From the cell containing the given text, extract its center point as [X, Y] coordinate. 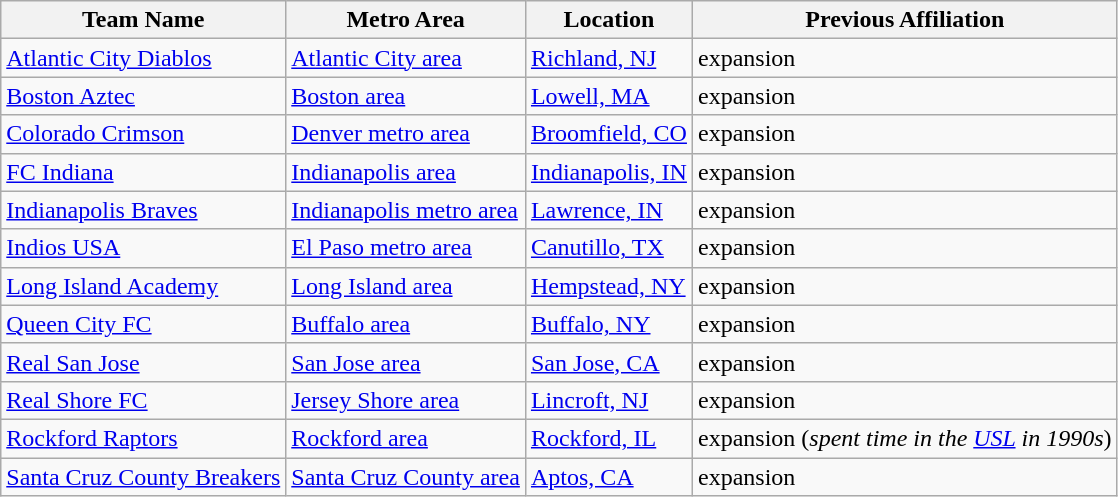
Boston area [406, 96]
Boston Aztec [144, 96]
Lincroft, NJ [608, 400]
Richland, NJ [608, 58]
El Paso metro area [406, 248]
Santa Cruz County area [406, 477]
Location [608, 20]
Buffalo area [406, 324]
Aptos, CA [608, 477]
Canutillo, TX [608, 248]
Long Island area [406, 286]
Buffalo, NY [608, 324]
Real San Jose [144, 362]
Hempstead, NY [608, 286]
Indianapolis metro area [406, 210]
Jersey Shore area [406, 400]
Broomfield, CO [608, 134]
Metro Area [406, 20]
Long Island Academy [144, 286]
Indianapolis Braves [144, 210]
Colorado Crimson [144, 134]
Atlantic City Diablos [144, 58]
Indios USA [144, 248]
Lowell, MA [608, 96]
San Jose, CA [608, 362]
Indianapolis area [406, 172]
FC Indiana [144, 172]
Indianapolis, IN [608, 172]
Team Name [144, 20]
expansion (spent time in the USL in 1990s) [904, 438]
Previous Affiliation [904, 20]
Queen City FC [144, 324]
Real Shore FC [144, 400]
Rockford area [406, 438]
Santa Cruz County Breakers [144, 477]
Lawrence, IN [608, 210]
Rockford Raptors [144, 438]
Atlantic City area [406, 58]
Denver metro area [406, 134]
San Jose area [406, 362]
Rockford, IL [608, 438]
